Capture the cell that displays the provided text and extract its (x, y) central coordinate. 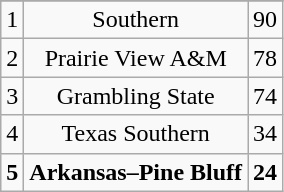
90 (266, 20)
2 (12, 58)
74 (266, 96)
24 (266, 172)
3 (12, 96)
4 (12, 134)
Arkansas–Pine Bluff (136, 172)
Grambling State (136, 96)
5 (12, 172)
78 (266, 58)
Texas Southern (136, 134)
34 (266, 134)
Southern (136, 20)
Prairie View A&M (136, 58)
1 (12, 20)
